Locate the cell with the specified text and output its [X, Y] center coordinate. 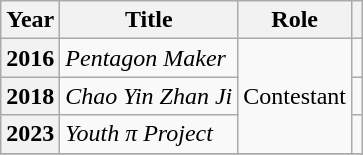
2023 [30, 134]
Pentagon Maker [149, 58]
2018 [30, 96]
Title [149, 20]
Chao Yin Zhan Ji [149, 96]
Youth π Project [149, 134]
Contestant [295, 96]
Role [295, 20]
Year [30, 20]
2016 [30, 58]
